Search for the cell housing the specified text and yield its (x, y) center coordinate. 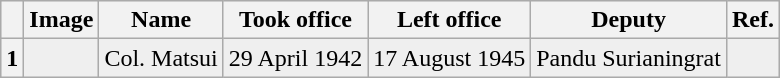
Left office (450, 20)
Pandu Surianingrat (629, 58)
Took office (295, 20)
1 (12, 58)
Image (62, 20)
17 August 1945 (450, 58)
Name (161, 20)
29 April 1942 (295, 58)
Deputy (629, 20)
Col. Matsui (161, 58)
Ref. (752, 20)
